From the cell containing the given text, extract its center point as (X, Y) coordinate. 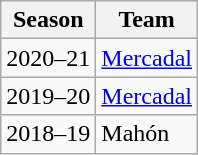
Season (48, 20)
2018–19 (48, 134)
2019–20 (48, 96)
Team (147, 20)
2020–21 (48, 58)
Mahón (147, 134)
